Extract the [X, Y] coordinate from the center of the cell holding the provided text.  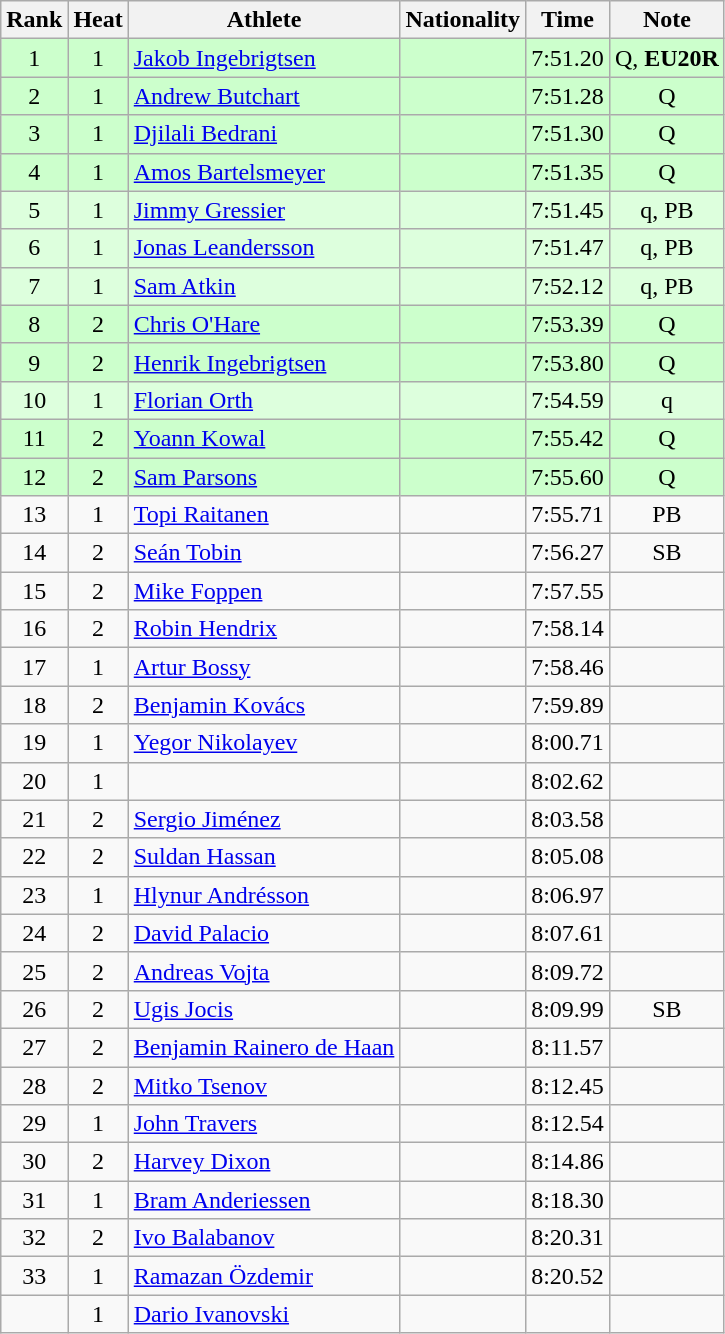
Seán Tobin [264, 553]
8:20.52 [568, 1276]
18 [34, 705]
5 [34, 210]
Athlete [264, 20]
Yoann Kowal [264, 438]
7:51.30 [568, 134]
Hlynur Andrésson [264, 895]
9 [34, 362]
26 [34, 1009]
7:56.27 [568, 553]
19 [34, 743]
7:54.59 [568, 400]
8:18.30 [568, 1200]
Jonas Leandersson [264, 248]
11 [34, 438]
7:51.35 [568, 172]
q [666, 400]
Ramazan Özdemir [264, 1276]
23 [34, 895]
Benjamin Rainero de Haan [264, 1047]
7:55.42 [568, 438]
Note [666, 20]
Harvey Dixon [264, 1162]
Mike Foppen [264, 591]
John Travers [264, 1124]
Sam Atkin [264, 286]
20 [34, 781]
Jakob Ingebrigtsen [264, 58]
7:57.55 [568, 591]
8:12.45 [568, 1085]
28 [34, 1085]
David Palacio [264, 933]
8:20.31 [568, 1238]
7:51.28 [568, 96]
Amos Bartelsmeyer [264, 172]
7:59.89 [568, 705]
Sergio Jiménez [264, 819]
8:09.99 [568, 1009]
Andrew Butchart [264, 96]
Rank [34, 20]
4 [34, 172]
21 [34, 819]
16 [34, 629]
13 [34, 515]
Dario Ivanovski [264, 1314]
Time [568, 20]
8:00.71 [568, 743]
8:07.61 [568, 933]
8:14.86 [568, 1162]
17 [34, 667]
7:55.71 [568, 515]
6 [34, 248]
7:51.45 [568, 210]
Chris O'Hare [264, 324]
3 [34, 134]
Benjamin Kovács [264, 705]
7:51.47 [568, 248]
24 [34, 933]
7:58.46 [568, 667]
7 [34, 286]
Suldan Hassan [264, 857]
30 [34, 1162]
8:12.54 [568, 1124]
Bram Anderiessen [264, 1200]
Ivo Balabanov [264, 1238]
7:53.39 [568, 324]
8:05.08 [568, 857]
8:02.62 [568, 781]
Heat [98, 20]
7:55.60 [568, 477]
8:03.58 [568, 819]
10 [34, 400]
8:11.57 [568, 1047]
7:58.14 [568, 629]
Robin Hendrix [264, 629]
14 [34, 553]
7:53.80 [568, 362]
Q, EU20R [666, 58]
22 [34, 857]
Topi Raitanen [264, 515]
Sam Parsons [264, 477]
Mitko Tsenov [264, 1085]
27 [34, 1047]
Djilali Bedrani [264, 134]
25 [34, 971]
Ugis Jocis [264, 1009]
15 [34, 591]
8:09.72 [568, 971]
Jimmy Gressier [264, 210]
7:52.12 [568, 286]
29 [34, 1124]
Nationality [463, 20]
Artur Bossy [264, 667]
Henrik Ingebrigtsen [264, 362]
PB [666, 515]
Florian Orth [264, 400]
12 [34, 477]
7:51.20 [568, 58]
33 [34, 1276]
Yegor Nikolayev [264, 743]
31 [34, 1200]
Andreas Vojta [264, 971]
32 [34, 1238]
8 [34, 324]
8:06.97 [568, 895]
